Pinpoint the cell where the given text exists, returning its [x, y] midpoint coordinate. 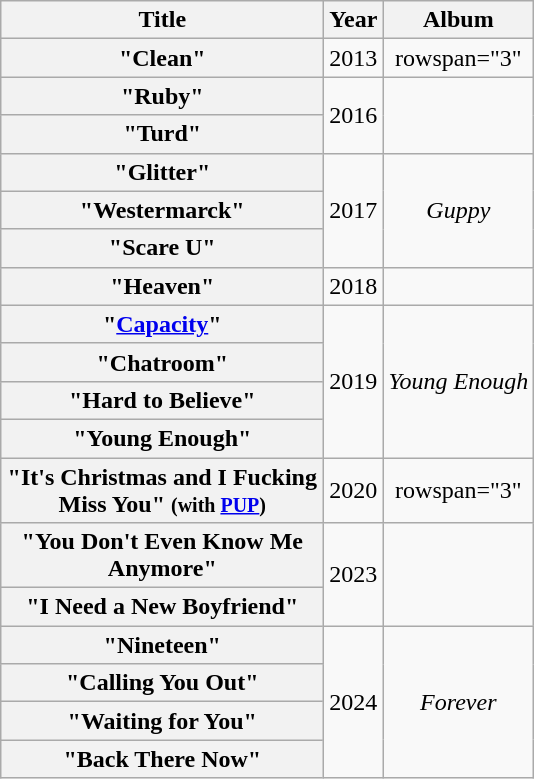
2016 [354, 115]
Album [458, 20]
"Calling You Out" [162, 683]
"Hard to Believe" [162, 400]
"Turd" [162, 134]
"Chatroom" [162, 362]
"Back There Now" [162, 759]
"Glitter" [162, 172]
"Westermarck" [162, 210]
"Capacity" [162, 324]
"Ruby" [162, 96]
"Young Enough" [162, 438]
Forever [458, 702]
2013 [354, 58]
"It's Christmas and I Fucking Miss You" (with PUP) [162, 490]
2020 [354, 490]
"Clean" [162, 58]
"Heaven" [162, 286]
2018 [354, 286]
"You Don't Even Know Me Anymore" [162, 556]
Year [354, 20]
2023 [354, 574]
Guppy [458, 210]
Title [162, 20]
2017 [354, 210]
"Waiting for You" [162, 721]
Young Enough [458, 381]
2019 [354, 381]
"I Need a New Boyfriend" [162, 607]
"Scare U" [162, 248]
2024 [354, 702]
"Nineteen" [162, 645]
